Search for the cell housing the specified text and yield its [x, y] center coordinate. 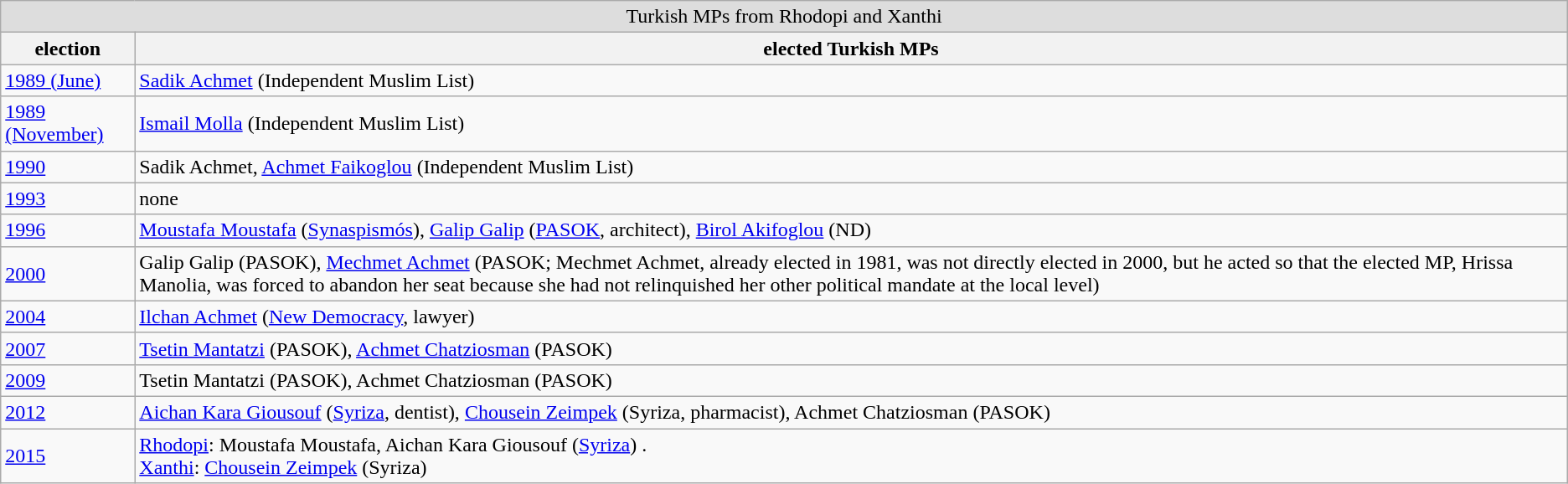
Sadik Achmet (Independent Muslim List) [851, 80]
2012 [68, 412]
Turkish MPs from Rhodopi and Xanthi [784, 17]
elected Turkish MPs [851, 49]
2009 [68, 380]
none [851, 198]
2015 [68, 456]
Sadik Achmet, Achmet Faikoglou (Independent Muslim List) [851, 167]
Moustafa Moustafa (Synaspismós), Galip Galip (PASOK, architect), Birol Akifoglou (ND) [851, 230]
1989 (June) [68, 80]
1993 [68, 198]
Aichan Kara Giousouf (Syriza, dentist), Chousein Zeimpek (Syriza, pharmacist), Achmet Chatziosman (PASOK) [851, 412]
election [68, 49]
2004 [68, 317]
Rhodopi: Moustafa Moustafa, Aichan Kara Giousouf (Syriza) .Xanthi: Chousein Zeimpek (Syriza) [851, 456]
Ilchan Achmet (New Democracy, lawyer) [851, 317]
1990 [68, 167]
Ismail Molla (Independent Muslim List) [851, 124]
2007 [68, 348]
2000 [68, 273]
1989 (November) [68, 124]
1996 [68, 230]
